Determine the [X, Y] coordinate at the center of the cell enclosing the given text.  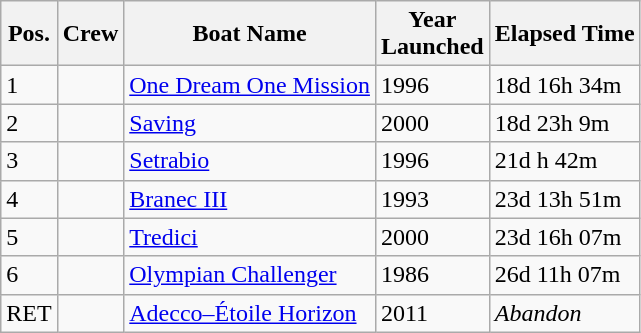
Abandon [564, 313]
18d 16h 34m [564, 85]
1986 [432, 275]
6 [29, 275]
18d 23h 9m [564, 123]
Crew [90, 34]
Tredici [250, 237]
Pos. [29, 34]
Elapsed Time [564, 34]
Branec III [250, 199]
Olympian Challenger [250, 275]
2011 [432, 313]
RET [29, 313]
26d 11h 07m [564, 275]
1 [29, 85]
21d h 42m [564, 161]
23d 13h 51m [564, 199]
3 [29, 161]
One Dream One Mission [250, 85]
4 [29, 199]
Adecco–Étoile Horizon [250, 313]
Boat Name [250, 34]
Setrabio [250, 161]
Saving [250, 123]
23d 16h 07m [564, 237]
2 [29, 123]
YearLaunched [432, 34]
1993 [432, 199]
5 [29, 237]
